Return [x, y] of the center of cell containing provided text 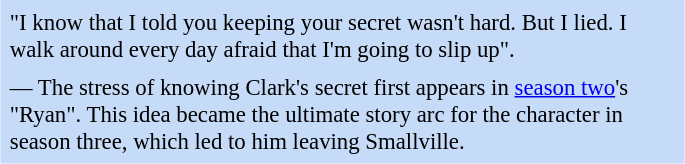
"I know that I told you keeping your secret wasn't hard. But I lied. I walk around every day afraid that I'm going to slip up". [342, 36]
